Capture the cell that displays the provided text and extract its [X, Y] central coordinate. 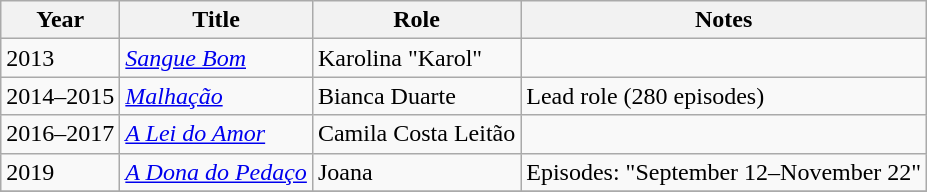
Year [60, 20]
Role [416, 20]
Episodes: "September 12–November 22" [724, 172]
Notes [724, 20]
Joana [416, 172]
Sangue Bom [216, 58]
Lead role (280 episodes) [724, 96]
A Lei do Amor [216, 134]
Malhação [216, 96]
2014–2015 [60, 96]
2019 [60, 172]
Bianca Duarte [416, 96]
Title [216, 20]
Camila Costa Leitão [416, 134]
A Dona do Pedaço [216, 172]
Karolina "Karol" [416, 58]
2016–2017 [60, 134]
2013 [60, 58]
